From the cell containing the given text, extract its center point as [X, Y] coordinate. 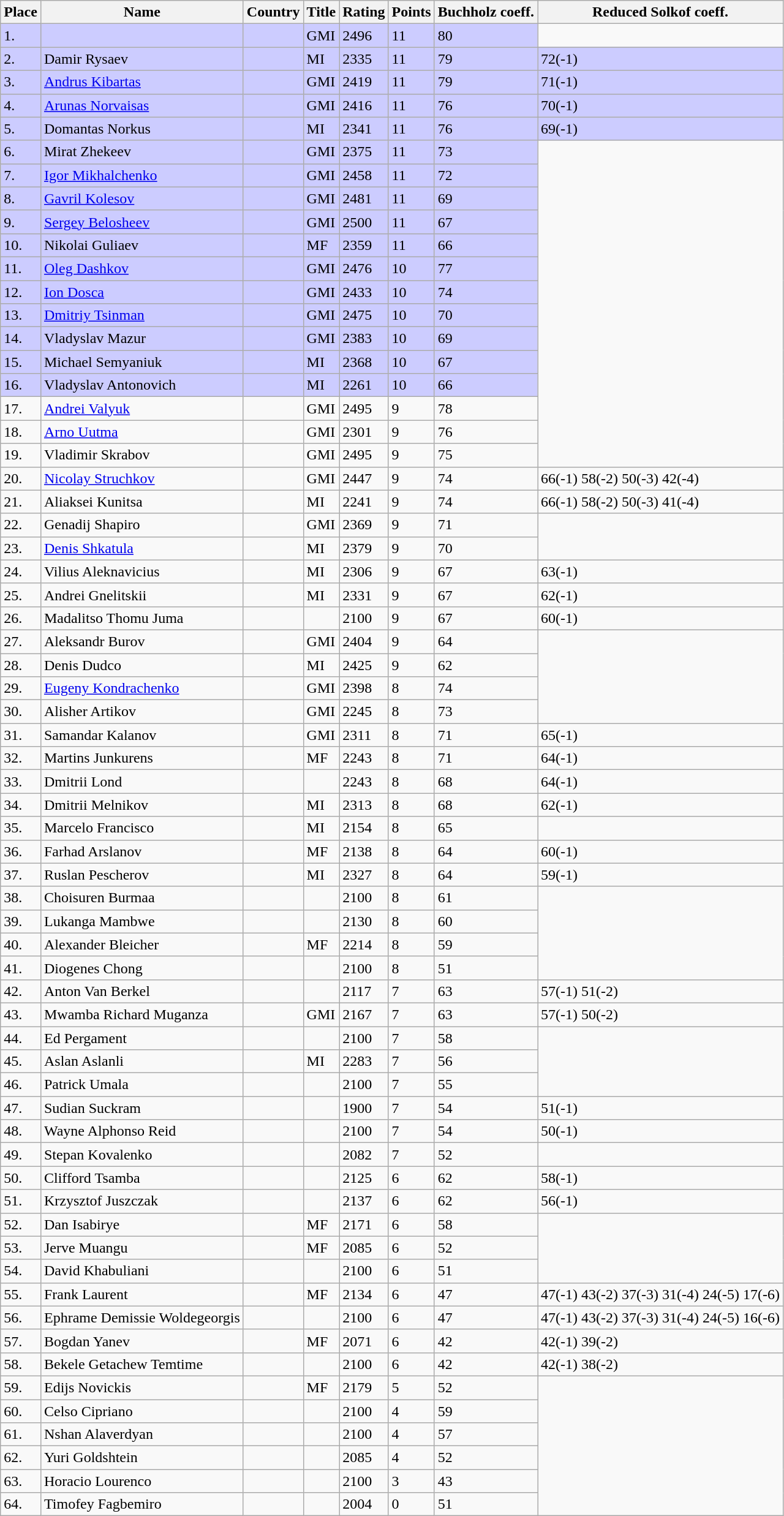
14. [21, 339]
9. [21, 222]
Timofey Fagbemiro [142, 1504]
2130 [364, 921]
Diogenes Chong [142, 968]
Andrei Gnelitskii [142, 595]
57(-1) 51(-2) [660, 991]
22. [21, 525]
2214 [364, 945]
2082 [364, 1155]
2500 [364, 222]
Alexander Bleicher [142, 945]
59. [21, 1387]
8. [21, 198]
29. [21, 688]
Vladyslav Antonovich [142, 385]
18. [21, 432]
2359 [364, 245]
41. [21, 968]
48. [21, 1131]
12. [21, 292]
2261 [364, 385]
69(-1) [660, 129]
17. [21, 409]
53. [21, 1248]
75 [486, 455]
2475 [364, 315]
Samandar Kalanov [142, 735]
Aliaksei Kunitsa [142, 502]
64. [21, 1504]
3. [21, 82]
37. [21, 875]
2425 [364, 665]
1. [21, 36]
Dmitrii Lond [142, 782]
Dmitriy Tsinman [142, 315]
2398 [364, 688]
30. [21, 712]
55. [21, 1294]
39. [21, 921]
Choisuren Burmaa [142, 898]
38. [21, 898]
2167 [364, 1014]
2171 [364, 1224]
26. [21, 618]
2375 [364, 152]
46. [21, 1085]
Jerve Muangu [142, 1248]
Sergey Belosheev [142, 222]
77 [486, 268]
Nshan Alaverdyan [142, 1435]
56(-1) [660, 1201]
Lukanga Mambwe [142, 921]
20. [21, 478]
Denis Shkatula [142, 548]
2306 [364, 571]
63. [21, 1481]
Alisher Artikov [142, 712]
Dmitrii Melnikov [142, 805]
62. [21, 1458]
5. [21, 129]
2283 [364, 1062]
2301 [364, 432]
Points [412, 12]
27. [21, 641]
58(-1) [660, 1178]
47. [21, 1108]
2476 [364, 268]
78 [486, 409]
50(-1) [660, 1131]
33. [21, 782]
Vladimir Skrabov [142, 455]
Clifford Tsamba [142, 1178]
Anton Van Berkel [142, 991]
2341 [364, 129]
59(-1) [660, 875]
60. [21, 1411]
5 [412, 1387]
Marcelo Francisco [142, 828]
61. [21, 1435]
2335 [364, 59]
2134 [364, 1294]
2383 [364, 339]
49. [21, 1155]
80 [486, 36]
Sudian Suckram [142, 1108]
3 [412, 1481]
Stepan Kovalenko [142, 1155]
57 [486, 1435]
Bogdan Yanev [142, 1341]
Reduced Solkof coeff. [660, 12]
44. [21, 1038]
15. [21, 362]
Ed Pergament [142, 1038]
Gavril Kolesov [142, 198]
2004 [364, 1504]
Arno Uutma [142, 432]
Ion Dosca [142, 292]
2369 [364, 525]
Ephrame Demissie Woldegeorgis [142, 1318]
65(-1) [660, 735]
Place [21, 12]
David Khabuliani [142, 1271]
24. [21, 571]
6. [21, 152]
Domantas Norkus [142, 129]
Patrick Umala [142, 1085]
42(-1) 38(-2) [660, 1364]
66(-1) 58(-2) 50(-3) 42(-4) [660, 478]
2311 [364, 735]
Krzysztof Juszczak [142, 1201]
47(-1) 43(-2) 37(-3) 31(-4) 24(-5) 17(-6) [660, 1294]
13. [21, 315]
16. [21, 385]
Bekele Getachew Temtime [142, 1364]
2331 [364, 595]
Genadij Shapiro [142, 525]
Andrei Valyuk [142, 409]
2241 [364, 502]
2245 [364, 712]
42. [21, 991]
1900 [364, 1108]
55 [486, 1085]
54. [21, 1271]
2379 [364, 548]
65 [486, 828]
2404 [364, 641]
35. [21, 828]
2125 [364, 1178]
57. [21, 1341]
51. [21, 1201]
Celso Cipriano [142, 1411]
2416 [364, 105]
10. [21, 245]
Title [321, 12]
2138 [364, 851]
2481 [364, 198]
57(-1) 50(-2) [660, 1014]
66(-1) 58(-2) 50(-3) 41(-4) [660, 502]
Wayne Alphonso Reid [142, 1131]
56. [21, 1318]
2071 [364, 1341]
25. [21, 595]
Damir Rysaev [142, 59]
Michael Semyaniuk [142, 362]
Horacio Lourenco [142, 1481]
61 [486, 898]
Oleg Dashkov [142, 268]
36. [21, 851]
Mirat Zhekeev [142, 152]
23. [21, 548]
Name [142, 12]
Vilius Aleknavicius [142, 571]
40. [21, 945]
2368 [364, 362]
2327 [364, 875]
Nikolai Guliaev [142, 245]
42(-1) 39(-2) [660, 1341]
47(-1) 43(-2) 37(-3) 31(-4) 24(-5) 16(-6) [660, 1318]
2313 [364, 805]
2458 [364, 175]
Eugeny Kondrachenko [142, 688]
Arunas Norvaisas [142, 105]
Country [273, 12]
Andrus Kibartas [142, 82]
2433 [364, 292]
7. [21, 175]
71(-1) [660, 82]
Nicolay Struchkov [142, 478]
Martins Junkurens [142, 758]
Madalitso Thomu Juma [142, 618]
2154 [364, 828]
2117 [364, 991]
72 [486, 175]
2496 [364, 36]
Edijs Novickis [142, 1387]
51(-1) [660, 1108]
60 [486, 921]
43 [486, 1481]
2179 [364, 1387]
11. [21, 268]
52. [21, 1224]
Vladyslav Mazur [142, 339]
28. [21, 665]
43. [21, 1014]
31. [21, 735]
Farhad Arslanov [142, 851]
50. [21, 1178]
Yuri Goldshtein [142, 1458]
Ruslan Pescherov [142, 875]
Rating [364, 12]
Aleksandr Burov [142, 641]
19. [21, 455]
Denis Dudco [142, 665]
Frank Laurent [142, 1294]
21. [21, 502]
2. [21, 59]
Igor Mikhalchenko [142, 175]
2447 [364, 478]
2419 [364, 82]
4. [21, 105]
34. [21, 805]
72(-1) [660, 59]
Mwamba Richard Muganza [142, 1014]
0 [412, 1504]
56 [486, 1062]
2137 [364, 1201]
70(-1) [660, 105]
Buchholz coeff. [486, 12]
45. [21, 1062]
63(-1) [660, 571]
32. [21, 758]
Aslan Aslanli [142, 1062]
Dan Isabirye [142, 1224]
58. [21, 1364]
